Identify which cell holds the provided text, then report its [x, y] central coordinate. 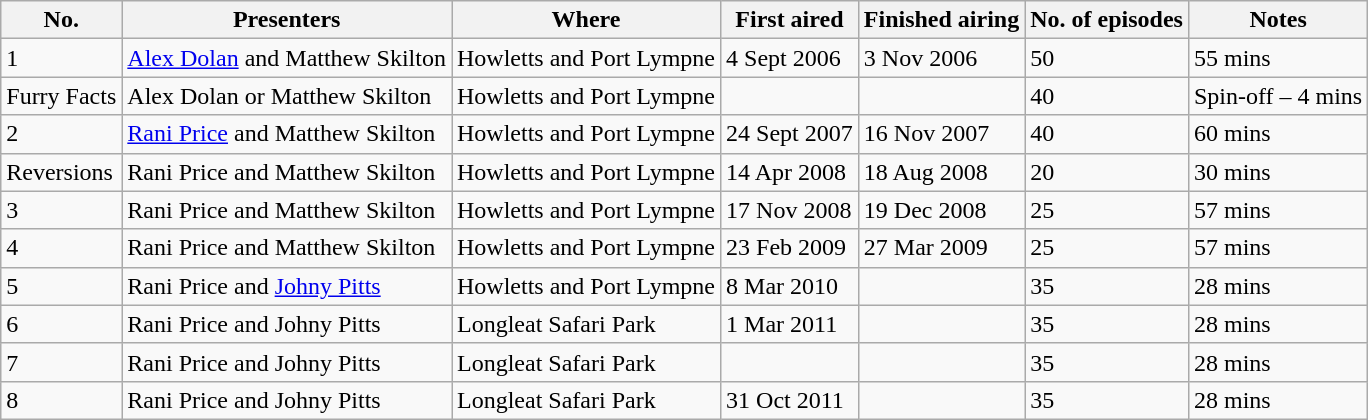
27 Mar 2009 [941, 248]
8 [62, 400]
23 Feb 2009 [790, 248]
24 Sept 2007 [790, 134]
3 [62, 210]
1 Mar 2011 [790, 324]
50 [1107, 58]
6 [62, 324]
First aired [790, 20]
5 [62, 286]
3 Nov 2006 [941, 58]
20 [1107, 172]
2 [62, 134]
31 Oct 2011 [790, 400]
7 [62, 362]
Reversions [62, 172]
30 mins [1278, 172]
19 Dec 2008 [941, 210]
17 Nov 2008 [790, 210]
Where [586, 20]
Notes [1278, 20]
1 [62, 58]
55 mins [1278, 58]
Alex Dolan or Matthew Skilton [287, 96]
No. of episodes [1107, 20]
16 Nov 2007 [941, 134]
Furry Facts [62, 96]
Spin-off – 4 mins [1278, 96]
Finished airing [941, 20]
4 Sept 2006 [790, 58]
No. [62, 20]
4 [62, 248]
Presenters [287, 20]
Alex Dolan and Matthew Skilton [287, 58]
18 Aug 2008 [941, 172]
14 Apr 2008 [790, 172]
60 mins [1278, 134]
8 Mar 2010 [790, 286]
